Find where the given text appears and provide that cell's center as [x, y] coordinate. 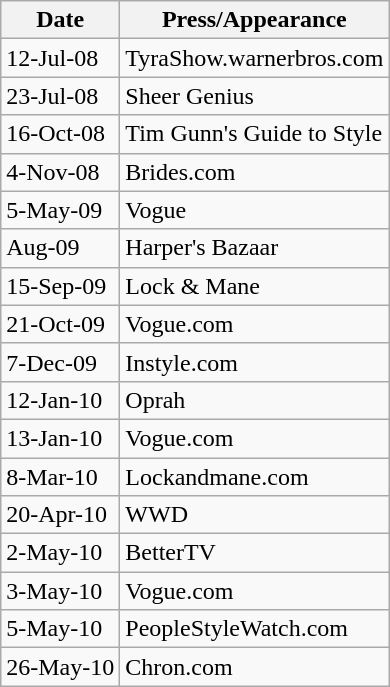
Lock & Mane [254, 286]
16-Oct-08 [60, 134]
Tim Gunn's Guide to Style [254, 134]
Lockandmane.com [254, 477]
12-Jan-10 [60, 400]
Oprah [254, 400]
21-Oct-09 [60, 324]
BetterTV [254, 553]
Chron.com [254, 667]
WWD [254, 515]
TyraShow.warnerbros.com [254, 58]
5-May-10 [60, 629]
15-Sep-09 [60, 286]
5-May-09 [60, 210]
Sheer Genius [254, 96]
13-Jan-10 [60, 438]
7-Dec-09 [60, 362]
Brides.com [254, 172]
Press/Appearance [254, 20]
Vogue [254, 210]
Date [60, 20]
8-Mar-10 [60, 477]
23-Jul-08 [60, 96]
3-May-10 [60, 591]
PeopleStyleWatch.com [254, 629]
2-May-10 [60, 553]
Instyle.com [254, 362]
Harper's Bazaar [254, 248]
Aug-09 [60, 248]
4-Nov-08 [60, 172]
20-Apr-10 [60, 515]
12-Jul-08 [60, 58]
26-May-10 [60, 667]
